Return the [X, Y] coordinate for the center point of the cell that contains the specified text.  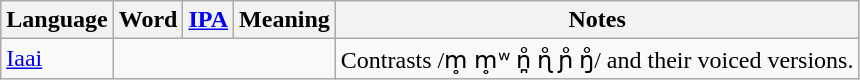
Language [57, 20]
Contrasts /m̥ m̥ʷ n̪̊ ɳ̊ ɲ̊ ŋ̊/ and their voiced versions. [597, 59]
IPA [208, 20]
Iaai [57, 59]
Meaning [285, 20]
Word [148, 20]
Notes [597, 20]
